Extract the (X, Y) coordinate from the center of the cell holding the provided text.  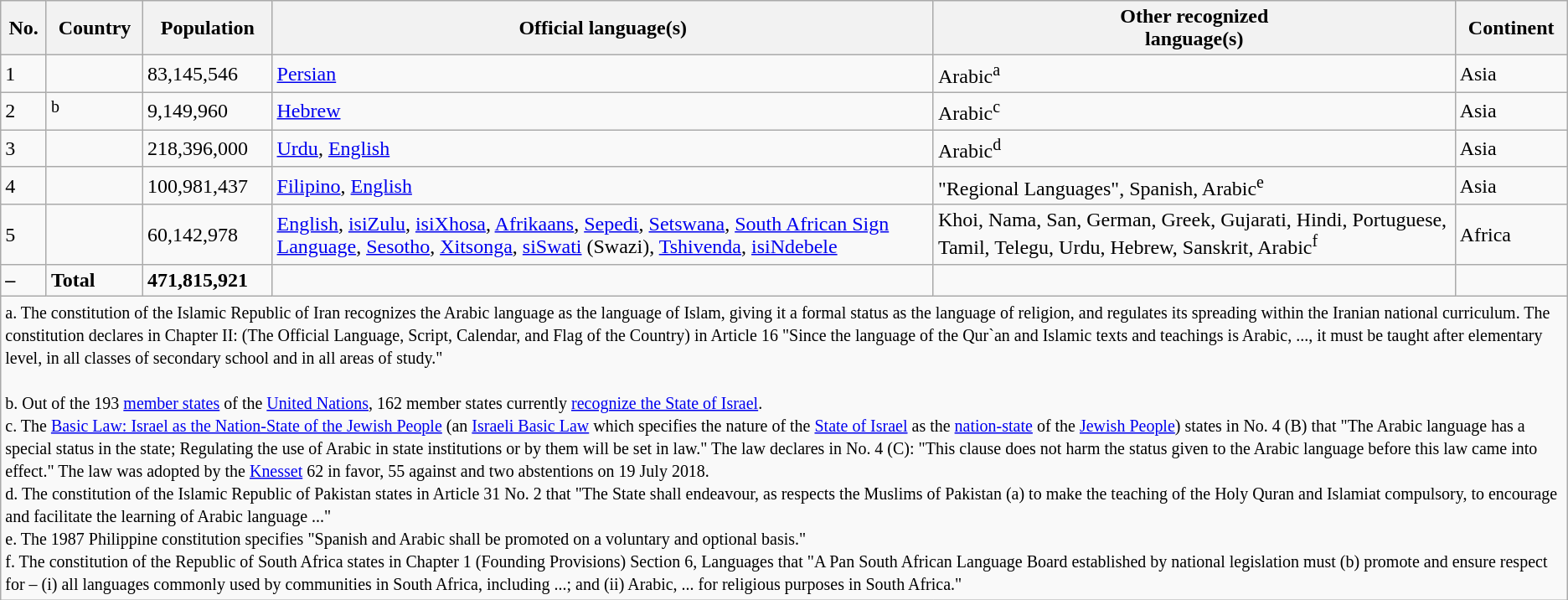
3 (23, 149)
60,142,978 (208, 235)
218,396,000 (208, 149)
b (94, 111)
Population (208, 28)
9,149,960 (208, 111)
No. (23, 28)
4 (23, 186)
5 (23, 235)
Arabicc (1194, 111)
Arabica (1194, 74)
English, isiZulu, isiXhosa, Afrikaans, Sepedi, Setswana, South African Sign Language, Sesotho, Xitsonga, siSwati (Swazi), Tshivenda, isiNdebele (603, 235)
Arabicd (1194, 149)
100,981,437 (208, 186)
Country (94, 28)
Persian (603, 74)
Continent (1511, 28)
"Regional Languages", Spanish, Arabice (1194, 186)
2 (23, 111)
Hebrew (603, 111)
Africa (1511, 235)
1 (23, 74)
471,815,921 (208, 281)
Khoi, Nama, San, German, Greek, Gujarati, Hindi, Portuguese, Tamil, Telegu, Urdu, Hebrew, Sanskrit, Arabicf (1194, 235)
83,145,546 (208, 74)
Urdu, English (603, 149)
Filipino, English (603, 186)
Official language(s) (603, 28)
Total (94, 281)
Other recognizedlanguage(s) (1194, 28)
– (23, 281)
